From the cell containing the given text, extract its center point as [x, y] coordinate. 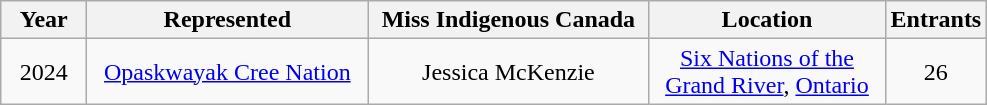
2024 [44, 72]
Represented [228, 20]
Location [767, 20]
Six Nations of the Grand River, Ontario [767, 72]
Miss Indigenous Canada [508, 20]
Jessica McKenzie [508, 72]
Year [44, 20]
26 [936, 72]
Opaskwayak Cree Nation [228, 72]
Entrants [936, 20]
